Determine the [X, Y] coordinate at the center of the cell enclosing the given text.  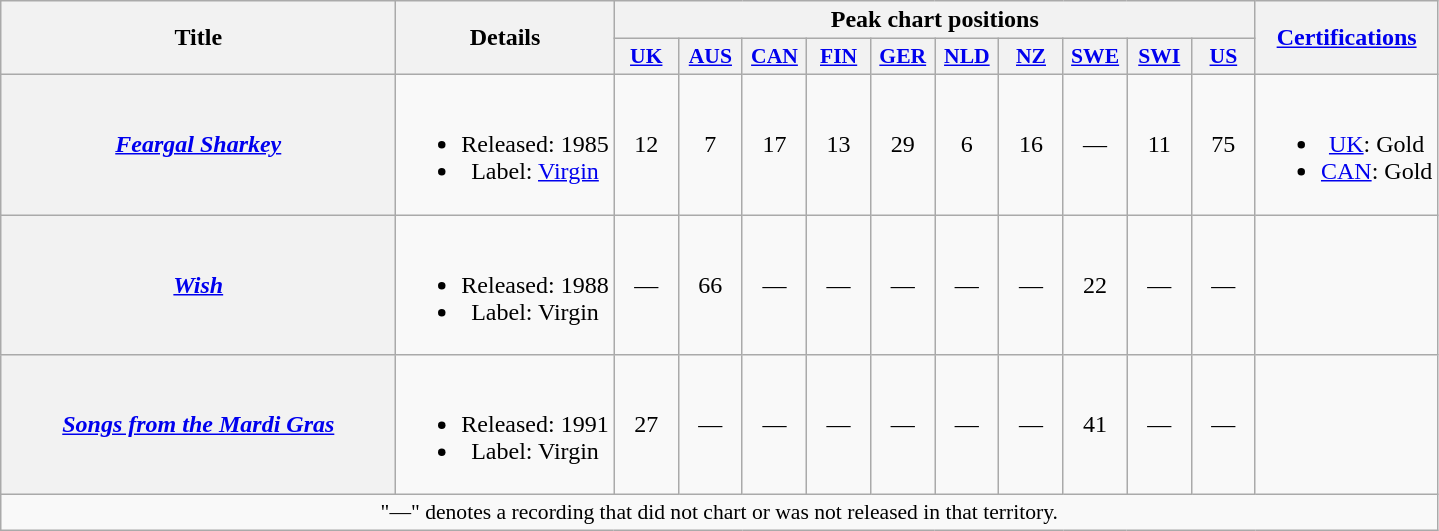
CAN [774, 57]
Feargal Sharkey [198, 144]
17 [774, 144]
UK [646, 57]
GER [903, 57]
29 [903, 144]
UK: GoldCAN: Gold [1346, 144]
Songs from the Mardi Gras [198, 425]
11 [1159, 144]
66 [710, 284]
SWI [1159, 57]
Peak chart positions [934, 20]
"—" denotes a recording that did not chart or was not released in that territory. [720, 513]
Released: 1985Label: Virgin [505, 144]
Released: 1988Label: Virgin [505, 284]
NZ [1031, 57]
Certifications [1346, 38]
22 [1095, 284]
16 [1031, 144]
Title [198, 38]
FIN [839, 57]
12 [646, 144]
6 [967, 144]
27 [646, 425]
Details [505, 38]
Released: 1991Label: Virgin [505, 425]
AUS [710, 57]
SWE [1095, 57]
NLD [967, 57]
Wish [198, 284]
13 [839, 144]
41 [1095, 425]
US [1223, 57]
7 [710, 144]
75 [1223, 144]
